Identify which cell holds the provided text, then report its (x, y) central coordinate. 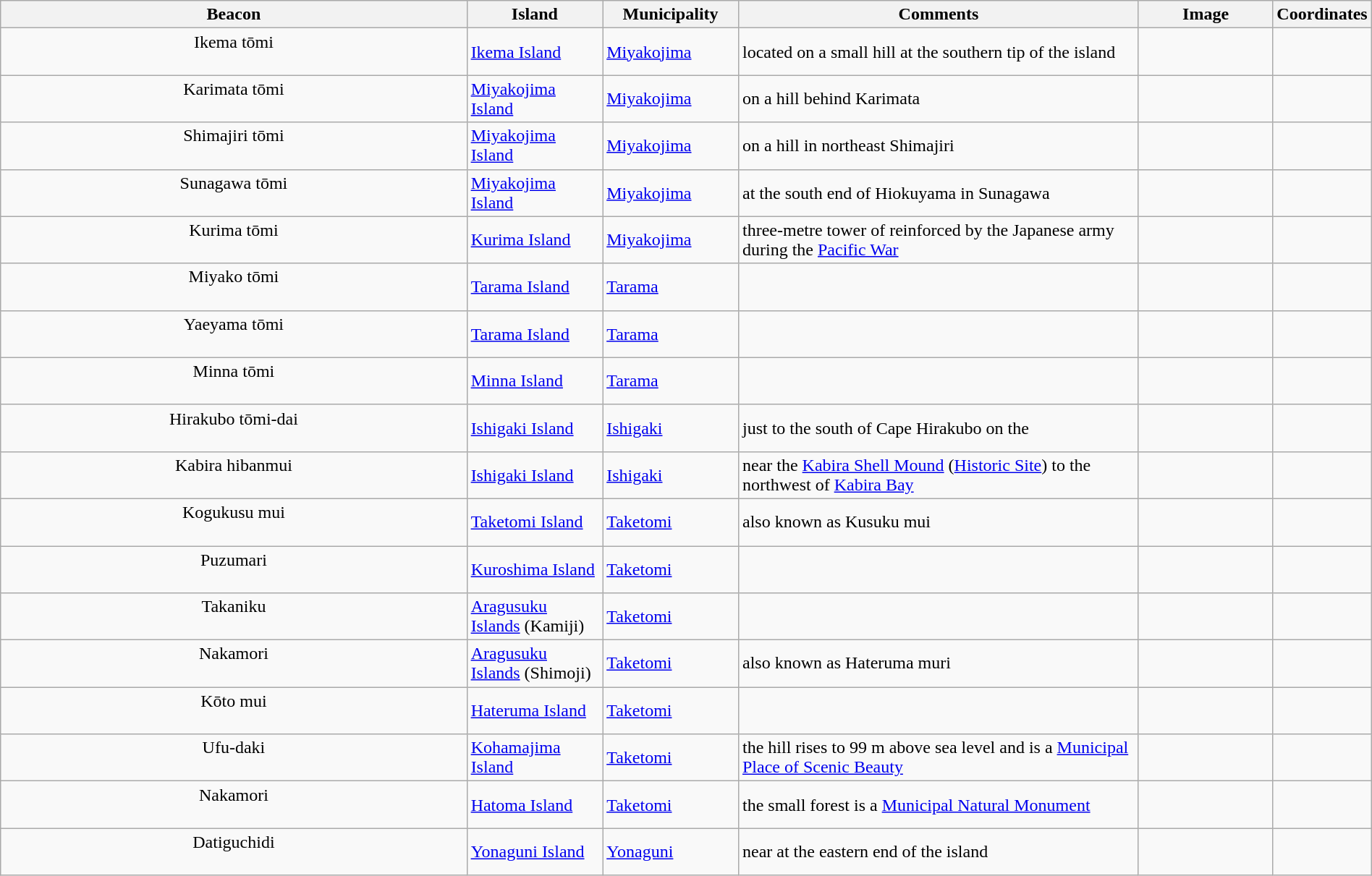
Minna tōmi (234, 380)
Miyako tōmi (234, 286)
Shimajiri tōmi (234, 146)
Kuroshima Island (535, 569)
Aragusuku Islands (Shimoji) (535, 664)
Taketomi Island (535, 522)
Comments (938, 14)
Ufu-daki (234, 758)
near at the eastern end of the island (938, 852)
the small forest is a Municipal Natural Monument (938, 804)
on a hill behind Karimata (938, 98)
also known as Hateruma muri (938, 664)
Coordinates (1322, 14)
Aragusuku Islands (Kamiji) (535, 616)
Kabira hibanmui (234, 475)
Kurima Island (535, 240)
Karimata tōmi (234, 98)
near the Kabira Shell Mound (Historic Site) to the northwest of Kabira Bay (938, 475)
Yonaguni (671, 852)
at the south end of Hiokuyama in Sunagawa (938, 192)
located on a small hill at the southern tip of the island (938, 52)
Ikema tōmi (234, 52)
Beacon (234, 14)
Kohamajima Island (535, 758)
Hatoma Island (535, 804)
the hill rises to 99 m above sea level and is a Municipal Place of Scenic Beauty (938, 758)
Sunagawa tōmi (234, 192)
Datiguchidi (234, 852)
Island (535, 14)
Hirakubo tōmi-dai (234, 428)
Puzumari (234, 569)
Yonaguni Island (535, 852)
three-metre tower of reinforced by the Japanese army during the Pacific War (938, 240)
also known as Kusuku mui (938, 522)
Image (1206, 14)
Kogukusu mui (234, 522)
Yaeyama tōmi (234, 334)
Municipality (671, 14)
just to the south of Cape Hirakubo on the (938, 428)
Kurima tōmi (234, 240)
Kōto mui (234, 710)
Hateruma Island (535, 710)
on a hill in northeast Shimajiri (938, 146)
Minna Island (535, 380)
Ikema Island (535, 52)
Takaniku (234, 616)
